Pinpoint the cell where the given text exists, returning its (X, Y) midpoint coordinate. 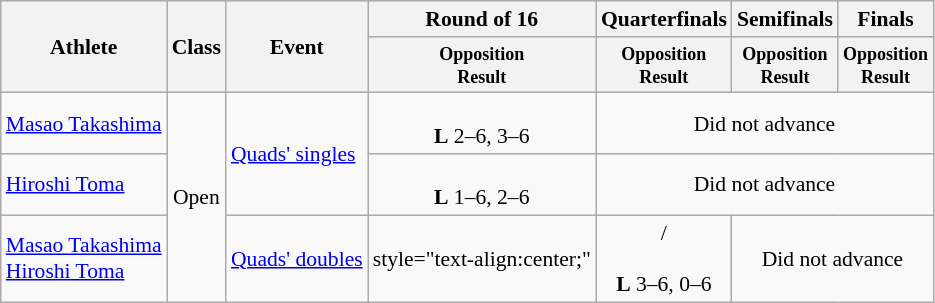
Event (297, 47)
Athlete (84, 47)
Class (196, 47)
L 1–6, 2–6 (482, 184)
Quads' singles (297, 154)
Masao Takashima Hiroshi Toma (84, 258)
Finals (886, 19)
/ L 3–6, 0–6 (664, 258)
L 2–6, 3–6 (482, 124)
style="text-align:center;" (482, 258)
Quads' doubles (297, 258)
Semifinals (785, 19)
Masao Takashima (84, 124)
Hiroshi Toma (84, 184)
Quarterfinals (664, 19)
Round of 16 (482, 19)
Open (196, 198)
